Detect which cell encompasses the target text, then output its [x, y] center coordinate. 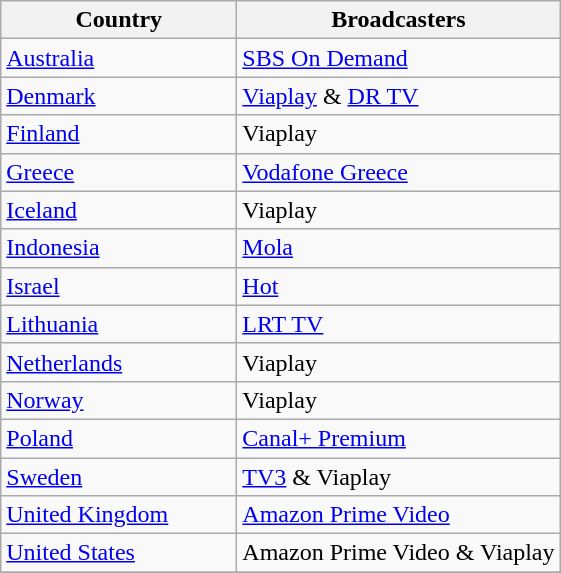
United States [119, 553]
Australia [119, 58]
Norway [119, 400]
Mola [398, 248]
Israel [119, 286]
Poland [119, 438]
LRT TV [398, 324]
Sweden [119, 477]
Vodafone Greece [398, 172]
Canal+ Premium [398, 438]
TV3 & Viaplay [398, 477]
Netherlands [119, 362]
Iceland [119, 210]
Indonesia [119, 248]
Amazon Prime Video & Viaplay [398, 553]
Amazon Prime Video [398, 515]
Hot [398, 286]
Finland [119, 134]
Greece [119, 172]
Viaplay & DR TV [398, 96]
Broadcasters [398, 20]
Lithuania [119, 324]
Country [119, 20]
Denmark [119, 96]
United Kingdom [119, 515]
SBS On Demand [398, 58]
